From the cell containing the given text, extract its center point as [x, y] coordinate. 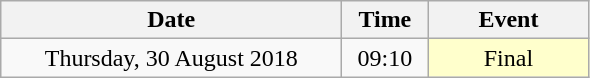
Thursday, 30 August 2018 [172, 58]
09:10 [385, 58]
Date [172, 20]
Time [385, 20]
Event [508, 20]
Final [508, 58]
